Find where the given text appears and provide that cell's center as [x, y] coordinate. 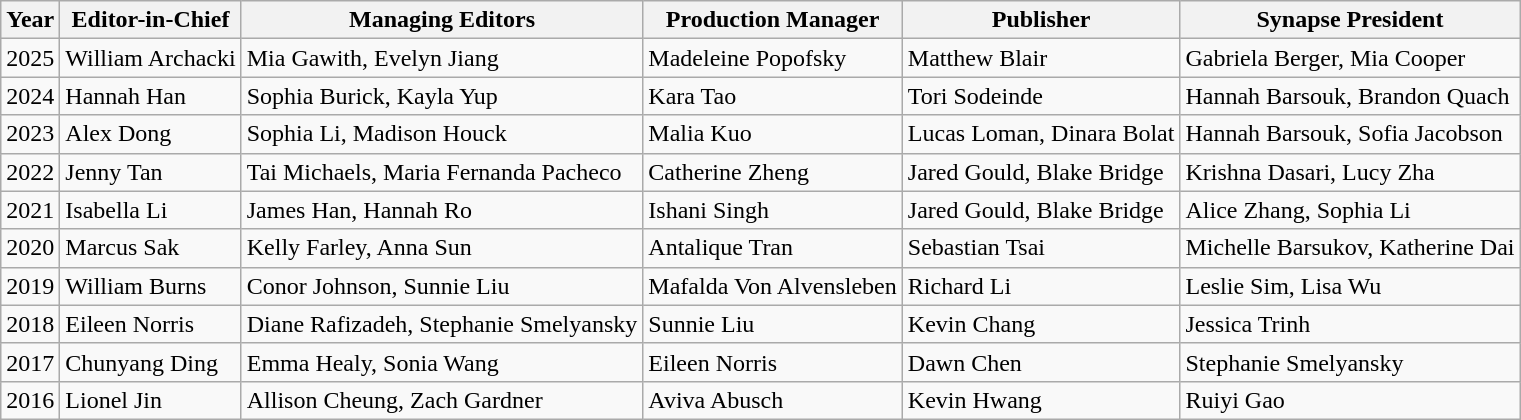
Sophia Burick, Kayla Yup [442, 96]
Allison Cheung, Zach Gardner [442, 400]
Alice Zhang, Sophia Li [1350, 210]
Conor Johnson, Sunnie Liu [442, 286]
2016 [30, 400]
Michelle Barsukov, Katherine Dai [1350, 248]
Kara Tao [772, 96]
2017 [30, 362]
Emma Healy, Sonia Wang [442, 362]
Marcus Sak [150, 248]
2025 [30, 58]
Editor-in-Chief [150, 20]
Year [30, 20]
Tai Michaels, Maria Fernanda Pacheco [442, 172]
James Han, Hannah Ro [442, 210]
Hannah Han [150, 96]
Kevin Chang [1041, 324]
Ishani Singh [772, 210]
Hannah Barsouk, Brandon Quach [1350, 96]
Lucas Loman, Dinara Bolat [1041, 134]
2023 [30, 134]
Antalique Tran [772, 248]
Jessica Trinh [1350, 324]
William Archacki [150, 58]
2019 [30, 286]
Diane Rafizadeh, Stephanie Smelyansky [442, 324]
Madeleine Popofsky [772, 58]
Chunyang Ding [150, 362]
Aviva Abusch [772, 400]
Matthew Blair [1041, 58]
Sebastian Tsai [1041, 248]
2018 [30, 324]
Catherine Zheng [772, 172]
Hannah Barsouk, Sofia Jacobson [1350, 134]
Stephanie Smelyansky [1350, 362]
Mia Gawith, Evelyn Jiang [442, 58]
Richard Li [1041, 286]
Production Manager [772, 20]
Krishna Dasari, Lucy Zha [1350, 172]
2022 [30, 172]
Sunnie Liu [772, 324]
Gabriela Berger, Mia Cooper [1350, 58]
Kelly Farley, Anna Sun [442, 248]
2020 [30, 248]
Isabella Li [150, 210]
Malia Kuo [772, 134]
Tori Sodeinde [1041, 96]
Managing Editors [442, 20]
Kevin Hwang [1041, 400]
Leslie Sim, Lisa Wu [1350, 286]
Publisher [1041, 20]
William Burns [150, 286]
Alex Dong [150, 134]
Dawn Chen [1041, 362]
Ruiyi Gao [1350, 400]
2024 [30, 96]
2021 [30, 210]
Lionel Jin [150, 400]
Jenny Tan [150, 172]
Synapse President [1350, 20]
Sophia Li, Madison Houck [442, 134]
Mafalda Von Alvensleben [772, 286]
